Provide the [x, y] coordinate of the cell's center where the given text is located.  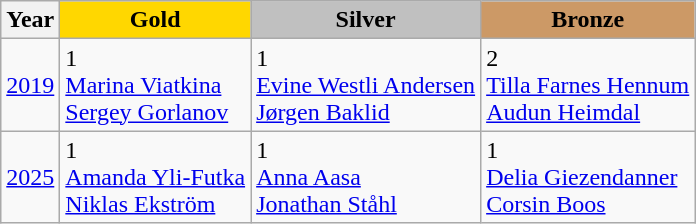
1Marina ViatkinaSergey Gorlanov [156, 85]
1Amanda Yli-FutkaNiklas Ekström [156, 177]
1Anna AasaJonathan Ståhl [366, 177]
2025 [30, 177]
1Evine Westli AndersenJørgen Baklid [366, 85]
2Tilla Farnes HennumAudun Heimdal [588, 85]
Bronze [588, 20]
Gold [156, 20]
Silver [366, 20]
Year [30, 20]
2019 [30, 85]
1Delia GiezendannerCorsin Boos [588, 177]
